Pinpoint the cell where the given text exists, returning its (x, y) midpoint coordinate. 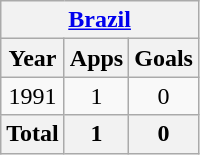
Apps (96, 58)
1991 (33, 96)
Total (33, 134)
Brazil (100, 20)
Goals (164, 58)
Year (33, 58)
